Scan for the cell matching the given text and deliver its [X, Y] coordinate at center. 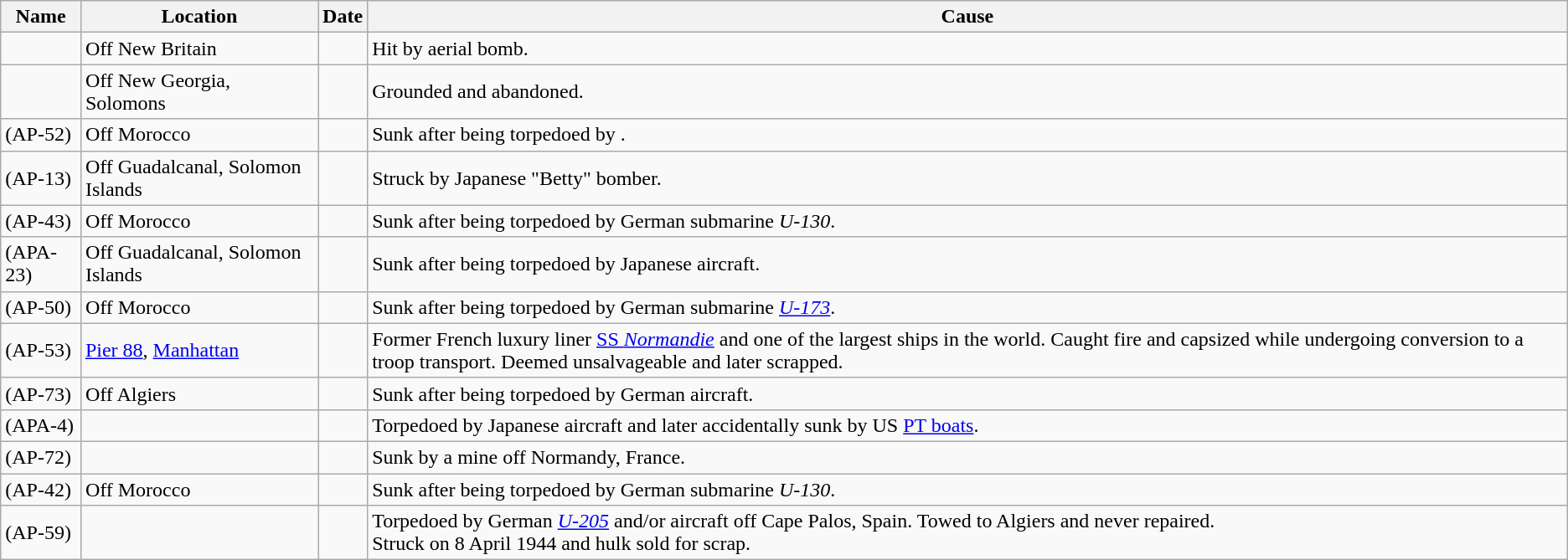
Off New Britain [199, 49]
(APA-4) [41, 425]
Date [343, 17]
(AP-59) [41, 532]
(AP-50) [41, 307]
Torpedoed by Japanese aircraft and later accidentally sunk by US PT boats. [968, 425]
(AP-43) [41, 221]
Sunk after being torpedoed by . [968, 135]
(AP-73) [41, 393]
(AP-42) [41, 490]
Sunk after being torpedoed by German aircraft. [968, 393]
Struck by Japanese "Betty" bomber. [968, 177]
(AP-72) [41, 457]
Sunk after being torpedoed by German submarine U-173. [968, 307]
Torpedoed by German U-205 and/or aircraft off Cape Palos, Spain. Towed to Algiers and never repaired. Struck on 8 April 1944 and hulk sold for scrap. [968, 532]
Location [199, 17]
Hit by aerial bomb. [968, 49]
Grounded and abandoned. [968, 92]
(AP-13) [41, 177]
(AP-52) [41, 135]
Off Algiers [199, 393]
(APA-23) [41, 265]
Sunk by a mine off Normandy, France. [968, 457]
Cause [968, 17]
Pier 88, Manhattan [199, 350]
(AP-53) [41, 350]
Name [41, 17]
Off New Georgia, Solomons [199, 92]
Sunk after being torpedoed by Japanese aircraft. [968, 265]
